For the text-containing cell, return its midpoint in [x, y] coordinate format. 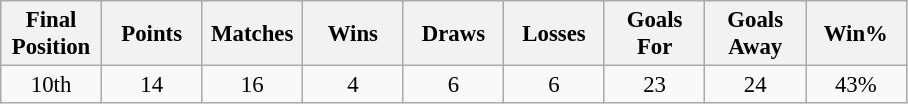
10th [52, 85]
14 [152, 85]
Goals Away [756, 34]
Win% [856, 34]
Wins [354, 34]
Points [152, 34]
Goals For [654, 34]
Draws [454, 34]
4 [354, 85]
16 [252, 85]
24 [756, 85]
Losses [554, 34]
23 [654, 85]
Matches [252, 34]
Final Position [52, 34]
43% [856, 85]
